Find where the given text appears and provide that cell's center as (X, Y) coordinate. 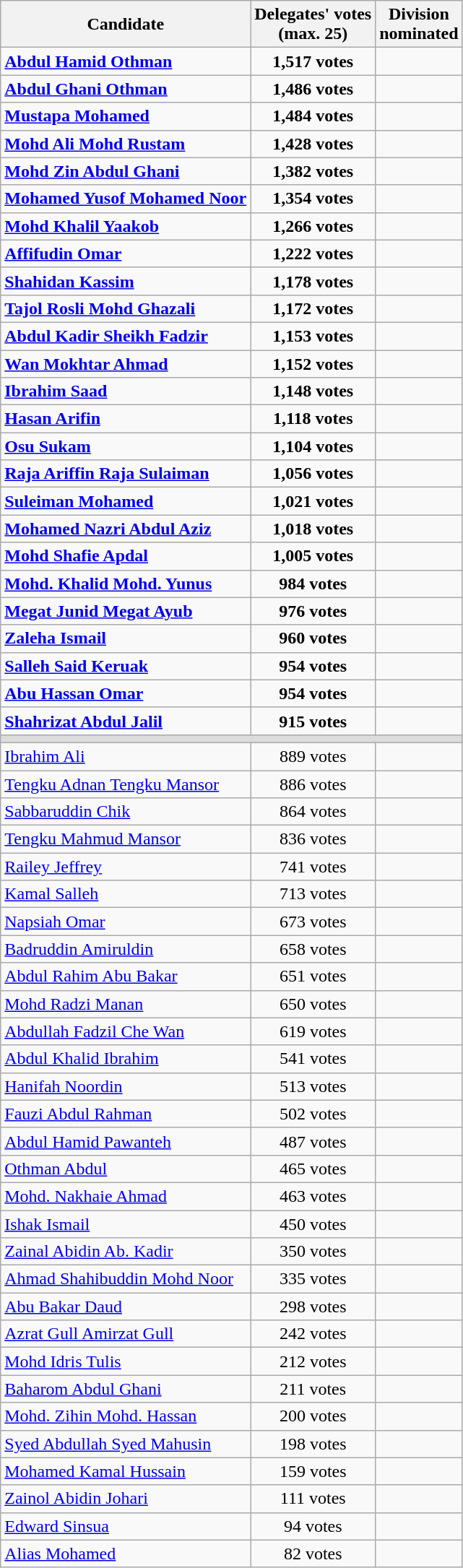
1,486 votes (313, 89)
836 votes (313, 839)
487 votes (313, 1141)
Sabbaruddin Chik (126, 812)
298 votes (313, 1307)
Ibrahim Ali (126, 756)
Osu Sukam (126, 446)
651 votes (313, 976)
Baharom Abdul Ghani (126, 1389)
1,005 votes (313, 556)
Abdullah Fadzil Che Wan (126, 1031)
Candidate (126, 25)
Zainal Abidin Ab. Kadir (126, 1252)
Abdul Khalid Ibrahim (126, 1059)
Salleh Said Keruak (126, 666)
Ibrahim Saad (126, 391)
1,104 votes (313, 446)
Mohd. Nakhaie Ahmad (126, 1196)
976 votes (313, 611)
1,428 votes (313, 144)
Suleiman Mohamed (126, 501)
Divisionnominated (419, 25)
Mohamed Yusof Mohamed Noor (126, 199)
Mohd. Khalid Mohd. Yunus (126, 584)
Badruddin Amiruldin (126, 949)
Abdul Ghani Othman (126, 89)
198 votes (313, 1444)
Shahidan Kassim (126, 281)
Mohd. Zihin Mohd. Hassan (126, 1416)
Zainol Abidin Johari (126, 1499)
984 votes (313, 584)
Mohd Ali Mohd Rustam (126, 144)
960 votes (313, 638)
619 votes (313, 1031)
350 votes (313, 1252)
Mohd Radzi Manan (126, 1004)
1,018 votes (313, 529)
889 votes (313, 756)
Fauzi Abdul Rahman (126, 1114)
Abu Bakar Daud (126, 1307)
741 votes (313, 867)
335 votes (313, 1279)
Railey Jeffrey (126, 867)
Tengku Mahmud Mansor (126, 839)
211 votes (313, 1389)
Raja Ariffin Raja Sulaiman (126, 474)
Mohamed Nazri Abdul Aziz (126, 529)
1,152 votes (313, 363)
1,266 votes (313, 226)
Delegates' votes(max. 25) (313, 25)
Othman Abdul (126, 1169)
Azrat Gull Amirzat Gull (126, 1334)
Mohd Idris Tulis (126, 1361)
915 votes (313, 721)
1,172 votes (313, 308)
1,517 votes (313, 61)
Hasan Arifin (126, 419)
159 votes (313, 1471)
Ishak Ismail (126, 1224)
Mohd Shafie Apdal (126, 556)
Mohamed Kamal Hussain (126, 1471)
Wan Mokhtar Ahmad (126, 363)
673 votes (313, 922)
1,222 votes (313, 254)
513 votes (313, 1086)
Affifudin Omar (126, 254)
463 votes (313, 1196)
Mohd Khalil Yaakob (126, 226)
Abdul Kadir Sheikh Fadzir (126, 336)
Abdul Rahim Abu Bakar (126, 976)
82 votes (313, 1554)
1,118 votes (313, 419)
864 votes (313, 812)
1,148 votes (313, 391)
1,056 votes (313, 474)
Kamal Salleh (126, 894)
502 votes (313, 1114)
Zaleha Ismail (126, 638)
658 votes (313, 949)
1,021 votes (313, 501)
Abdul Hamid Pawanteh (126, 1141)
541 votes (313, 1059)
Mohd Zin Abdul Ghani (126, 171)
1,382 votes (313, 171)
650 votes (313, 1004)
94 votes (313, 1526)
Syed Abdullah Syed Mahusin (126, 1444)
Alias Mohamed (126, 1554)
Ahmad Shahibuddin Mohd Noor (126, 1279)
Abdul Hamid Othman (126, 61)
Tajol Rosli Mohd Ghazali (126, 308)
450 votes (313, 1224)
Hanifah Noordin (126, 1086)
886 votes (313, 784)
Mustapa Mohamed (126, 116)
212 votes (313, 1361)
Napsiah Omar (126, 922)
Tengku Adnan Tengku Mansor (126, 784)
111 votes (313, 1499)
Abu Hassan Omar (126, 693)
200 votes (313, 1416)
242 votes (313, 1334)
Shahrizat Abdul Jalil (126, 721)
1,354 votes (313, 199)
713 votes (313, 894)
1,178 votes (313, 281)
465 votes (313, 1169)
1,484 votes (313, 116)
Megat Junid Megat Ayub (126, 611)
1,153 votes (313, 336)
Edward Sinsua (126, 1526)
